From the cell containing the given text, extract its center point as [X, Y] coordinate. 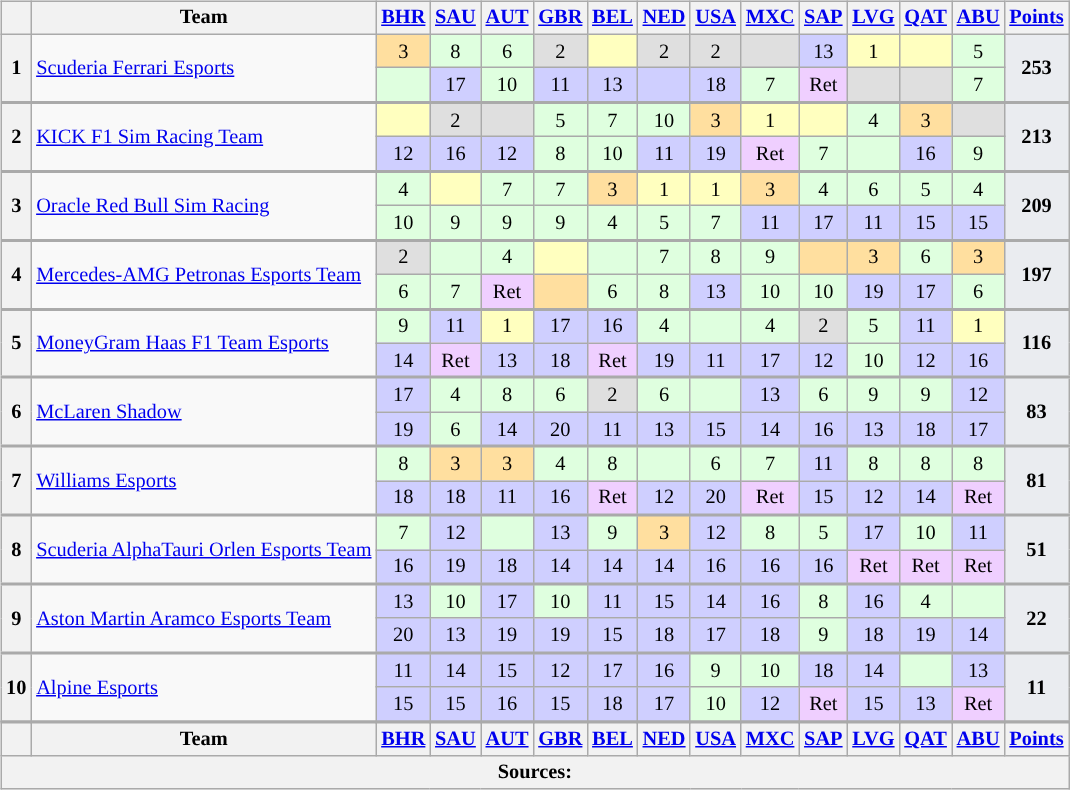
213 [1036, 136]
253 [1036, 68]
197 [1036, 274]
KICK F1 Sim Racing Team [204, 136]
Williams Esports [204, 480]
Scuderia Ferrari Esports [204, 68]
Scuderia AlphaTauri Orlen Esports Team [204, 550]
MoneyGram Haas F1 Team Esports [204, 344]
22 [1036, 618]
81 [1036, 480]
Aston Martin Aramco Esports Team [204, 618]
209 [1036, 206]
Oracle Red Bull Sim Racing [204, 206]
Sources: [534, 772]
Mercedes-AMG Petronas Esports Team [204, 274]
51 [1036, 550]
Alpine Esports [204, 688]
83 [1036, 412]
116 [1036, 344]
McLaren Shadow [204, 412]
